Provide the (X, Y) coordinate of the cell's center where the given text is located.  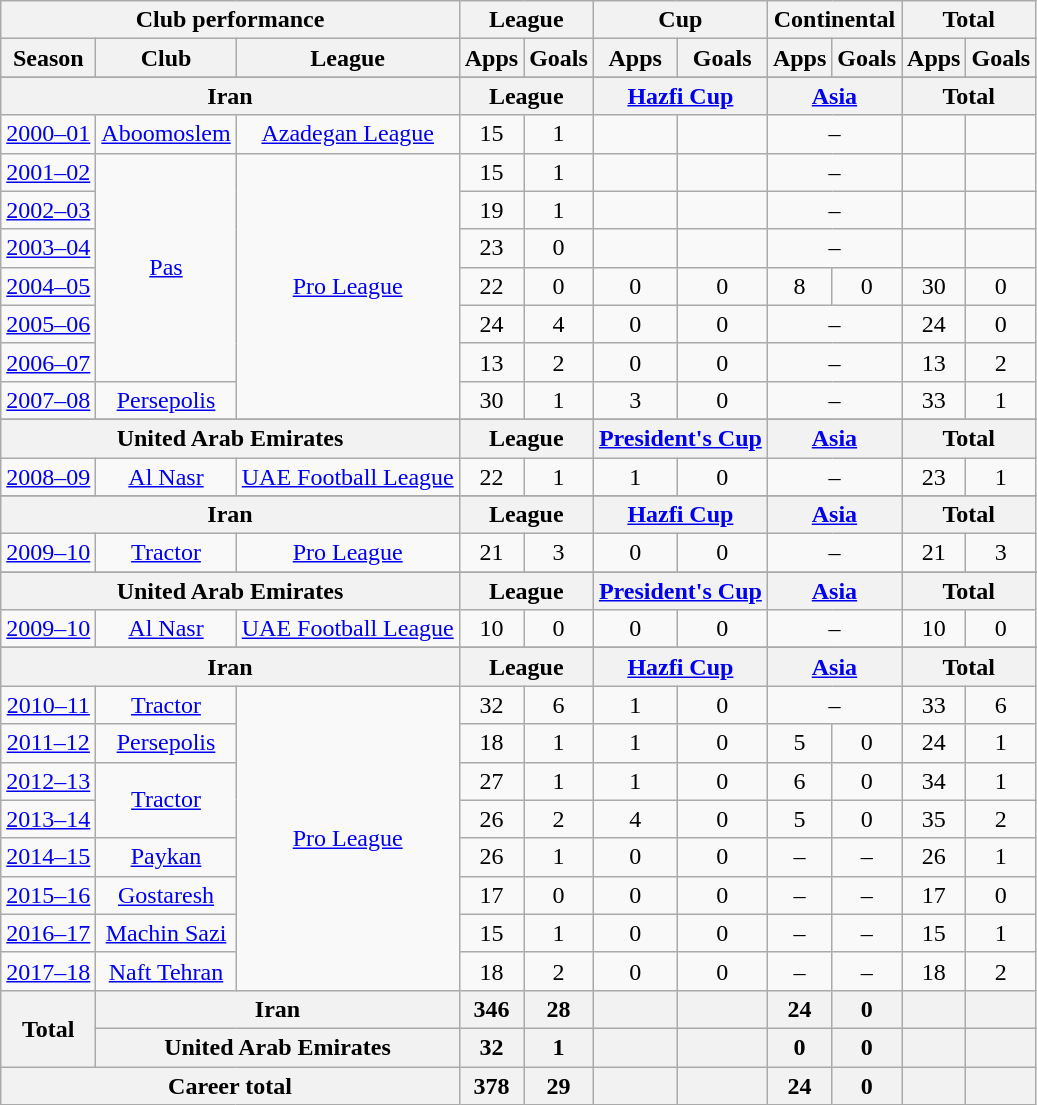
Paykan (166, 857)
378 (491, 1085)
346 (491, 1009)
2010–11 (48, 705)
2015–16 (48, 895)
Club (166, 58)
Gostaresh (166, 895)
2007–08 (48, 400)
Season (48, 58)
2006–07 (48, 362)
2003–04 (48, 248)
Naft Tehran (166, 971)
Pas (166, 267)
2012–13 (48, 781)
Club performance (230, 20)
2002–03 (48, 210)
34 (934, 781)
29 (559, 1085)
19 (491, 210)
27 (491, 781)
2004–05 (48, 286)
2005–06 (48, 324)
2008–09 (48, 477)
35 (934, 819)
2017–18 (48, 971)
Continental (834, 20)
2014–15 (48, 857)
2001–02 (48, 172)
Azadegan League (348, 134)
2011–12 (48, 743)
2013–14 (48, 819)
28 (559, 1009)
2016–17 (48, 933)
Aboomoslem (166, 134)
Cup (680, 20)
Career total (230, 1085)
2000–01 (48, 134)
Machin Sazi (166, 933)
8 (799, 286)
